Locate the cell with the specified text and output its (x, y) center coordinate. 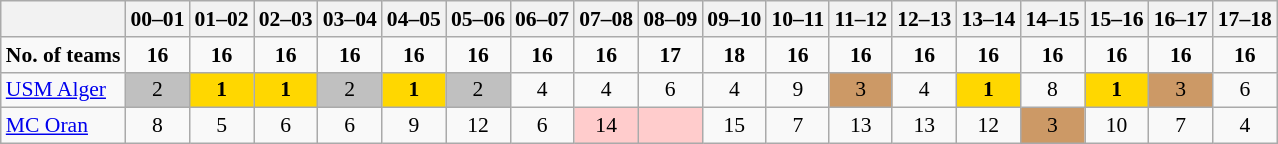
10–11 (798, 19)
05–06 (478, 19)
06–07 (542, 19)
15 (734, 126)
08–09 (670, 19)
10 (1117, 126)
18 (734, 55)
02–03 (286, 19)
00–01 (157, 19)
04–05 (414, 19)
01–02 (221, 19)
07–08 (606, 19)
No. of teams (64, 55)
09–10 (734, 19)
5 (221, 126)
11–12 (860, 19)
MC Oran (64, 126)
14 (606, 126)
13–14 (988, 19)
12–13 (924, 19)
14–15 (1052, 19)
17–18 (1245, 19)
16–17 (1181, 19)
USM Alger (64, 90)
03–04 (350, 19)
17 (670, 55)
15–16 (1117, 19)
